From the cell containing the given text, extract its center point as [X, Y] coordinate. 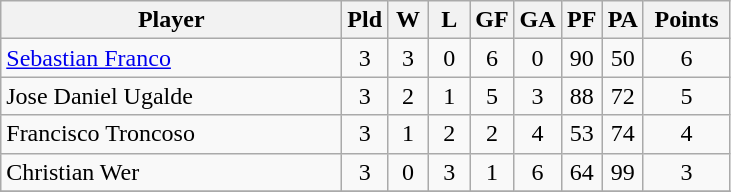
72 [622, 96]
Francisco Troncoso [172, 134]
53 [582, 134]
74 [622, 134]
90 [582, 58]
GA [538, 20]
W [408, 20]
PF [582, 20]
Sebastian Franco [172, 58]
50 [622, 58]
64 [582, 172]
Christian Wer [172, 172]
PA [622, 20]
88 [582, 96]
Jose Daniel Ugalde [172, 96]
Pld [365, 20]
Player [172, 20]
99 [622, 172]
Points [686, 20]
GF [492, 20]
L [450, 20]
